Pinpoint the cell where the given text exists, returning its (x, y) midpoint coordinate. 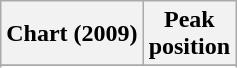
Peakposition (189, 34)
Chart (2009) (72, 34)
